Capture the cell that displays the provided text and extract its (x, y) central coordinate. 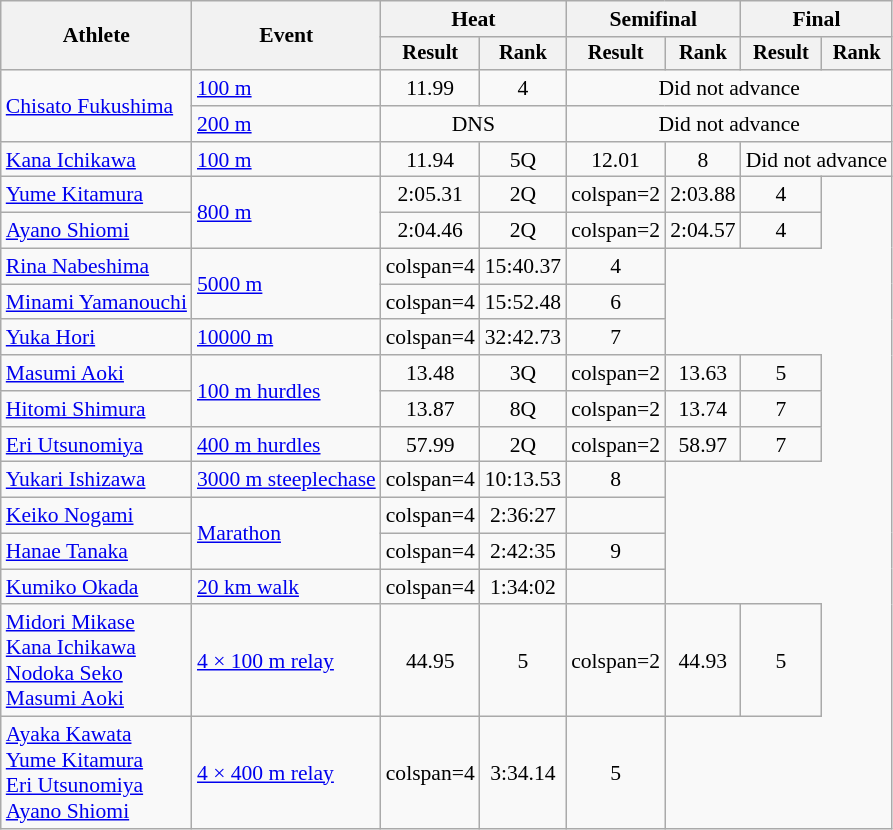
4 × 100 m relay (286, 661)
Ayaka KawataYume KitamuraEri UtsunomiyaAyano Shiomi (96, 773)
2:42:35 (523, 552)
10000 m (286, 338)
13.48 (430, 373)
Masumi Aoki (96, 373)
Hitomi Shimura (96, 409)
57.99 (430, 445)
6 (616, 302)
3:34.14 (523, 773)
Yume Kitamura (96, 195)
Hanae Tanaka (96, 552)
11.99 (430, 88)
44.93 (702, 661)
Final (817, 19)
13.63 (702, 373)
Marathon (286, 534)
4 × 400 m relay (286, 773)
Yukari Ishizawa (96, 480)
10:13.53 (523, 480)
Kumiko Okada (96, 587)
Event (286, 36)
Keiko Nogami (96, 516)
Eri Utsunomiya (96, 445)
100 m hurdles (286, 390)
2:04.57 (702, 231)
Athlete (96, 36)
32:42.73 (523, 338)
2:05.31 (430, 195)
800 m (286, 212)
Kana Ichikawa (96, 160)
400 m hurdles (286, 445)
15:40.37 (523, 267)
Rina Nabeshima (96, 267)
5000 m (286, 284)
Yuka Hori (96, 338)
13.87 (430, 409)
20 km walk (286, 587)
Semifinal (654, 19)
12.01 (616, 160)
Heat (474, 19)
44.95 (430, 661)
1:34:02 (523, 587)
5Q (523, 160)
3000 m steeplechase (286, 480)
3Q (523, 373)
11.94 (430, 160)
13.74 (702, 409)
Minami Yamanouchi (96, 302)
2:04.46 (430, 231)
58.97 (702, 445)
9 (616, 552)
8Q (523, 409)
DNS (474, 124)
Chisato Fukushima (96, 106)
Ayano Shiomi (96, 231)
2:36:27 (523, 516)
200 m (286, 124)
2:03.88 (702, 195)
Midori MikaseKana IchikawaNodoka SekoMasumi Aoki (96, 661)
15:52.48 (523, 302)
